Return [x, y] of the center of cell containing provided text 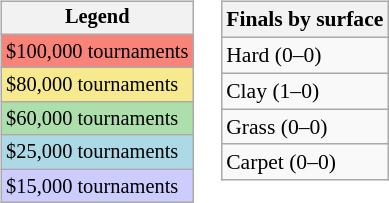
Carpet (0–0) [304, 162]
Clay (1–0) [304, 91]
Legend [97, 18]
Grass (0–0) [304, 127]
$80,000 tournaments [97, 85]
Hard (0–0) [304, 55]
$25,000 tournaments [97, 152]
$60,000 tournaments [97, 119]
Finals by surface [304, 20]
$100,000 tournaments [97, 51]
$15,000 tournaments [97, 186]
